For the text-containing cell, return its midpoint in [X, Y] coordinate format. 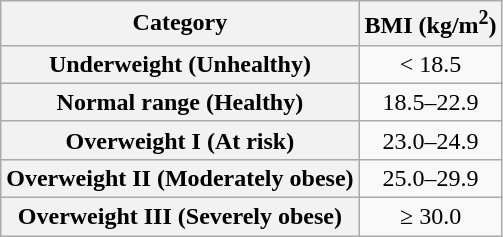
Category [180, 24]
BMI (kg/m2) [430, 24]
18.5–22.9 [430, 102]
Overweight II (Moderately obese) [180, 178]
Overweight III (Severely obese) [180, 217]
≥ 30.0 [430, 217]
Underweight (Unhealthy) [180, 64]
23.0–24.9 [430, 140]
< 18.5 [430, 64]
Normal range (Healthy) [180, 102]
25.0–29.9 [430, 178]
Overweight I (At risk) [180, 140]
